Search for the cell housing the specified text and yield its (x, y) center coordinate. 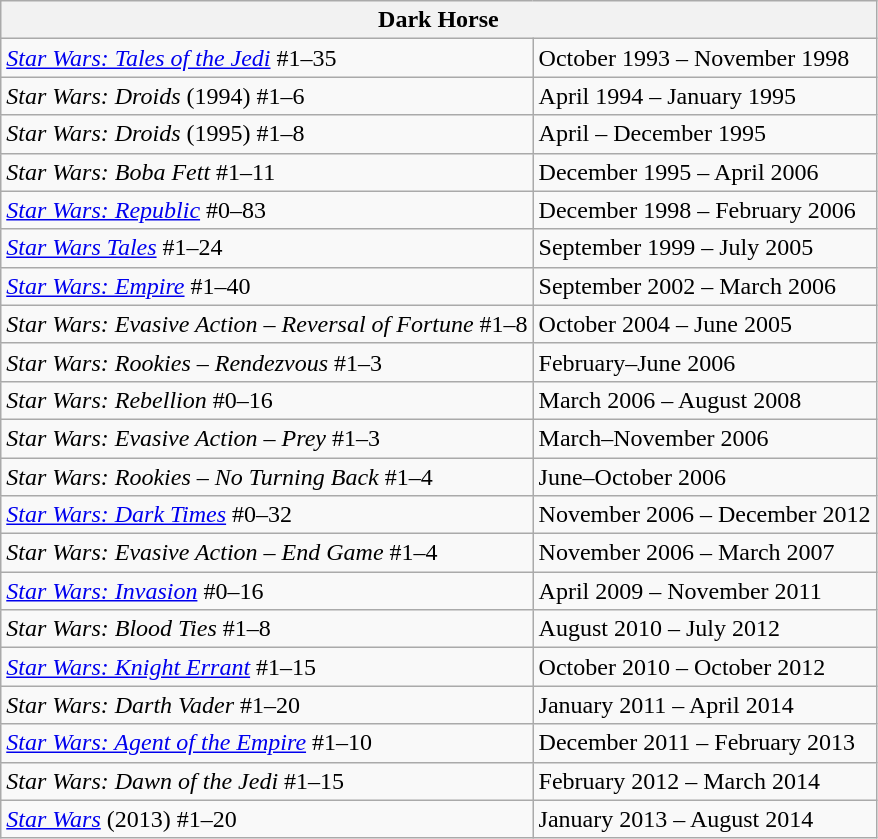
Star Wars: Dark Times #0–32 (267, 515)
October 2004 – June 2005 (704, 324)
Star Wars: Republic #0–83 (267, 210)
August 2010 – July 2012 (704, 629)
Star Wars: Rookies – Rendezvous #1–3 (267, 362)
April 1994 – January 1995 (704, 96)
Star Wars: Blood Ties #1–8 (267, 629)
June–October 2006 (704, 477)
Star Wars: Evasive Action – Reversal of Fortune #1–8 (267, 324)
February–June 2006 (704, 362)
Dark Horse (438, 20)
January 2013 – August 2014 (704, 819)
February 2012 – March 2014 (704, 781)
September 2002 – March 2006 (704, 286)
Star Wars Tales #1–24 (267, 248)
October 1993 – November 1998 (704, 58)
Star Wars: Evasive Action – End Game #1–4 (267, 553)
November 2006 – December 2012 (704, 515)
Star Wars: Droids (1994) #1–6 (267, 96)
Star Wars: Rookies – No Turning Back #1–4 (267, 477)
April 2009 – November 2011 (704, 591)
Star Wars: Rebellion #0–16 (267, 400)
Star Wars (2013) #1–20 (267, 819)
December 2011 – February 2013 (704, 743)
Star Wars: Evasive Action – Prey #1–3 (267, 438)
November 2006 – March 2007 (704, 553)
Star Wars: Invasion #0–16 (267, 591)
Star Wars: Darth Vader #1–20 (267, 705)
Star Wars: Knight Errant #1–15 (267, 667)
Star Wars: Boba Fett #1–11 (267, 172)
Star Wars: Tales of the Jedi #1–35 (267, 58)
October 2010 – October 2012 (704, 667)
April – December 1995 (704, 134)
Star Wars: Agent of the Empire #1–10 (267, 743)
Star Wars: Empire #1–40 (267, 286)
September 1999 – July 2005 (704, 248)
March 2006 – August 2008 (704, 400)
Star Wars: Dawn of the Jedi #1–15 (267, 781)
December 1995 – April 2006 (704, 172)
March–November 2006 (704, 438)
January 2011 – April 2014 (704, 705)
December 1998 – February 2006 (704, 210)
Star Wars: Droids (1995) #1–8 (267, 134)
